Find where the given text appears and provide that cell's center as (X, Y) coordinate. 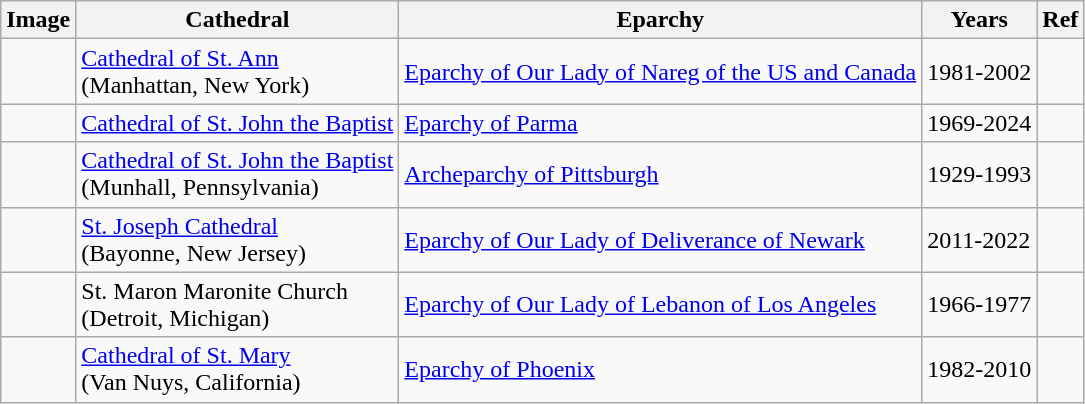
St. Joseph Cathedral(Bayonne, New Jersey) (238, 240)
Archeparchy of Pittsburgh (660, 174)
Eparchy of Parma (660, 123)
1969-2024 (980, 123)
Cathedral (238, 20)
2011-2022 (980, 240)
1966-1977 (980, 304)
Eparchy of Our Lady of Nareg of the US and Canada (660, 72)
1929-1993 (980, 174)
Cathedral of St. Ann(Manhattan, New York) (238, 72)
Ref (1060, 20)
1982-2010 (980, 370)
1981-2002 (980, 72)
Cathedral of St. John the Baptist (238, 123)
Eparchy (660, 20)
Years (980, 20)
Cathedral of St. John the Baptist (Munhall, Pennsylvania) (238, 174)
Eparchy of Our Lady of Lebanon of Los Angeles (660, 304)
Eparchy of Phoenix (660, 370)
St. Maron Maronite Church(Detroit, Michigan) (238, 304)
Eparchy of Our Lady of Deliverance of Newark (660, 240)
Cathedral of St. Mary(Van Nuys, California) (238, 370)
Image (38, 20)
